Provide the (x, y) coordinate of the cell's center where the given text is located.  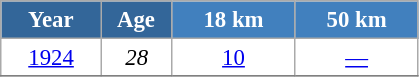
1924 (52, 58)
10 (234, 58)
18 km (234, 20)
— (356, 58)
Year (52, 20)
50 km (356, 20)
28 (136, 58)
Age (136, 20)
